Extract the [x, y] coordinate from the center of the cell holding the provided text.  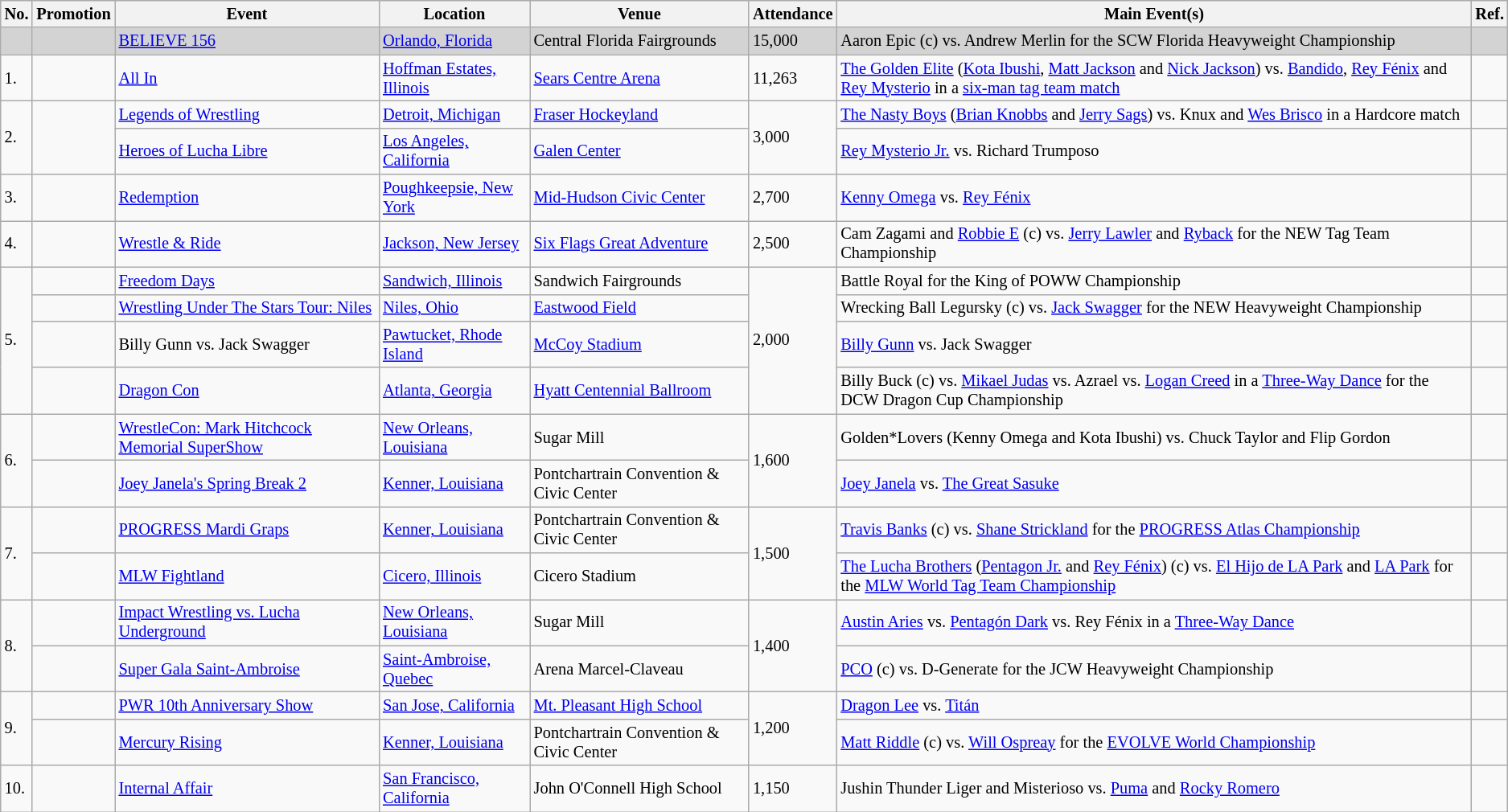
Los Angeles, California [454, 151]
Poughkeepsie, New York [454, 198]
15,000 [793, 41]
2. [17, 137]
Hoffman Estates, Illinois [454, 78]
Ref. [1490, 14]
Cam Zagami and Robbie E (c) vs. Jerry Lawler and Ryback for the NEW Tag Team Championship [1153, 244]
MLW Fightland [248, 576]
Joey Janela vs. The Great Sasuke [1153, 483]
Attendance [793, 14]
Jushin Thunder Liger and Misterioso vs. Puma and Rocky Romero [1153, 789]
4. [17, 244]
Wrestle & Ride [248, 244]
Saint-Ambroise, Quebec [454, 669]
5. [17, 341]
McCoy Stadium [639, 344]
No. [17, 14]
Venue [639, 14]
Dragon Lee vs. Titán [1153, 705]
Wrestling Under The Stars Tour: Niles [248, 308]
Detroit, Michigan [454, 114]
10. [17, 789]
1,150 [793, 789]
1,600 [793, 460]
Heroes of Lucha Libre [248, 151]
Wrecking Ball Legursky (c) vs. Jack Swagger for the NEW Heavyweight Championship [1153, 308]
Dragon Con [248, 391]
Cicero Stadium [639, 576]
2,500 [793, 244]
Sears Centre Arena [639, 78]
Pawtucket, Rhode Island [454, 344]
Mt. Pleasant High School [639, 705]
Six Flags Great Adventure [639, 244]
Eastwood Field [639, 308]
2,000 [793, 341]
Impact Wrestling vs. Lucha Underground [248, 622]
Central Florida Fairgrounds [639, 41]
PCO (c) vs. D-Generate for the JCW Heavyweight Championship [1153, 669]
Freedom Days [248, 281]
Legends of Wrestling [248, 114]
PWR 10th Anniversary Show [248, 705]
Location [454, 14]
8. [17, 645]
Sandwich, Illinois [454, 281]
Arena Marcel-Claveau [639, 669]
WrestleCon: Mark Hitchcock Memorial SuperShow [248, 437]
11,263 [793, 78]
Austin Aries vs. Pentagón Dark vs. Rey Fénix in a Three-Way Dance [1153, 622]
Orlando, Florida [454, 41]
Promotion [73, 14]
The Nasty Boys (Brian Knobbs and Jerry Sags) vs. Knux and Wes Brisco in a Hardcore match [1153, 114]
All In [248, 78]
Joey Janela's Spring Break 2 [248, 483]
7. [17, 553]
Atlanta, Georgia [454, 391]
Battle Royal for the King of POWW Championship [1153, 281]
Cicero, Illinois [454, 576]
John O'Connell High School [639, 789]
San Jose, California [454, 705]
Mid-Hudson Civic Center [639, 198]
1. [17, 78]
2,700 [793, 198]
1,500 [793, 553]
Travis Banks (c) vs. Shane Strickland for the PROGRESS Atlas Championship [1153, 530]
1,400 [793, 645]
Sandwich Fairgrounds [639, 281]
1,200 [793, 728]
Aaron Epic (c) vs. Andrew Merlin for the SCW Florida Heavyweight Championship [1153, 41]
BELIEVE 156 [248, 41]
6. [17, 460]
San Francisco, California [454, 789]
Billy Buck (c) vs. Mikael Judas vs. Azrael vs. Logan Creed in a Three-Way Dance for the DCW Dragon Cup Championship [1153, 391]
Event [248, 14]
Kenny Omega vs. Rey Fénix [1153, 198]
Mercury Rising [248, 742]
Fraser Hockeyland [639, 114]
3,000 [793, 137]
Main Event(s) [1153, 14]
Internal Affair [248, 789]
Galen Center [639, 151]
The Golden Elite (Kota Ibushi, Matt Jackson and Nick Jackson) vs. Bandido, Rey Fénix and Rey Mysterio in a six-man tag team match [1153, 78]
Jackson, New Jersey [454, 244]
Niles, Ohio [454, 308]
Matt Riddle (c) vs. Will Ospreay for the EVOLVE World Championship [1153, 742]
Golden*Lovers (Kenny Omega and Kota Ibushi) vs. Chuck Taylor and Flip Gordon [1153, 437]
Hyatt Centennial Ballroom [639, 391]
Rey Mysterio Jr. vs. Richard Trumposo [1153, 151]
Super Gala Saint-Ambroise [248, 669]
3. [17, 198]
9. [17, 728]
The Lucha Brothers (Pentagon Jr. and Rey Fénix) (c) vs. El Hijo de LA Park and LA Park for the MLW World Tag Team Championship [1153, 576]
PROGRESS Mardi Graps [248, 530]
Redemption [248, 198]
